Capture the cell that displays the provided text and extract its (x, y) central coordinate. 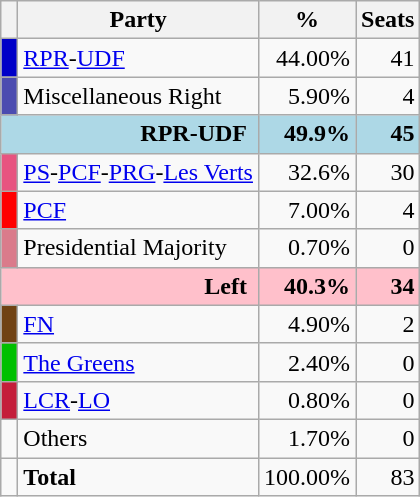
45 (388, 134)
Seats (388, 20)
PCF (138, 210)
Party (138, 20)
Presidential Majority (138, 248)
30 (388, 172)
LCR-LO (138, 400)
44.00% (306, 58)
7.00% (306, 210)
FN (138, 324)
32.6% (306, 172)
Others (138, 438)
1.70% (306, 438)
0.70% (306, 248)
40.3% (306, 286)
34 (388, 286)
2 (388, 324)
Left (130, 286)
% (306, 20)
Total (138, 477)
41 (388, 58)
49.9% (306, 134)
5.90% (306, 96)
100.00% (306, 477)
83 (388, 477)
The Greens (138, 362)
PS-PCF-PRG-Les Verts (138, 172)
0.80% (306, 400)
Miscellaneous Right (138, 96)
2.40% (306, 362)
4.90% (306, 324)
